Scan for the cell matching the given text and deliver its [x, y] coordinate at center. 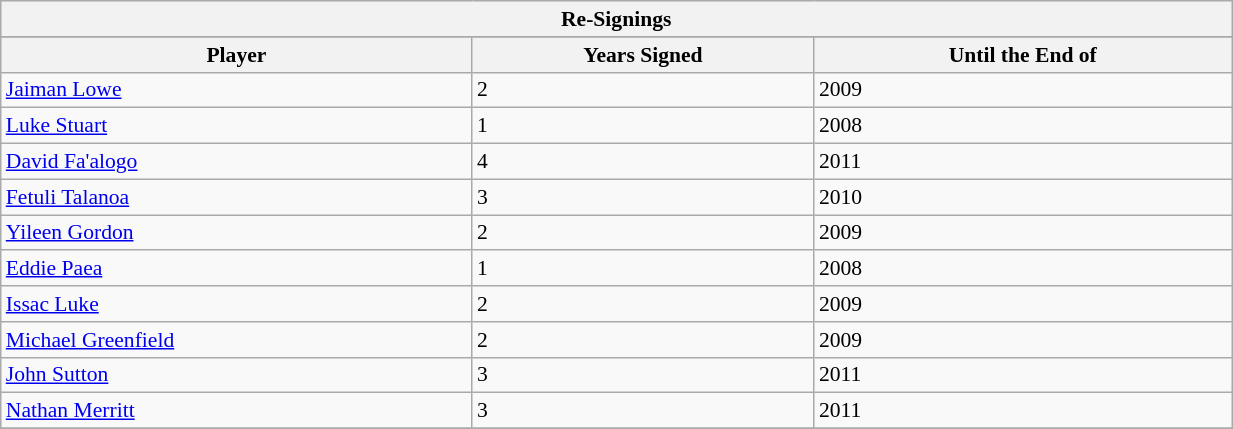
Fetuli Talanoa [236, 197]
Eddie Paea [236, 269]
Jaiman Lowe [236, 90]
2010 [1023, 197]
4 [643, 162]
Player [236, 55]
Until the End of [1023, 55]
Luke Stuart [236, 126]
Yileen Gordon [236, 233]
David Fa'alogo [236, 162]
John Sutton [236, 375]
Issac Luke [236, 304]
Nathan Merritt [236, 411]
Re-Signings [616, 19]
Years Signed [643, 55]
Michael Greenfield [236, 340]
